From the cell containing the given text, extract its center point as (x, y) coordinate. 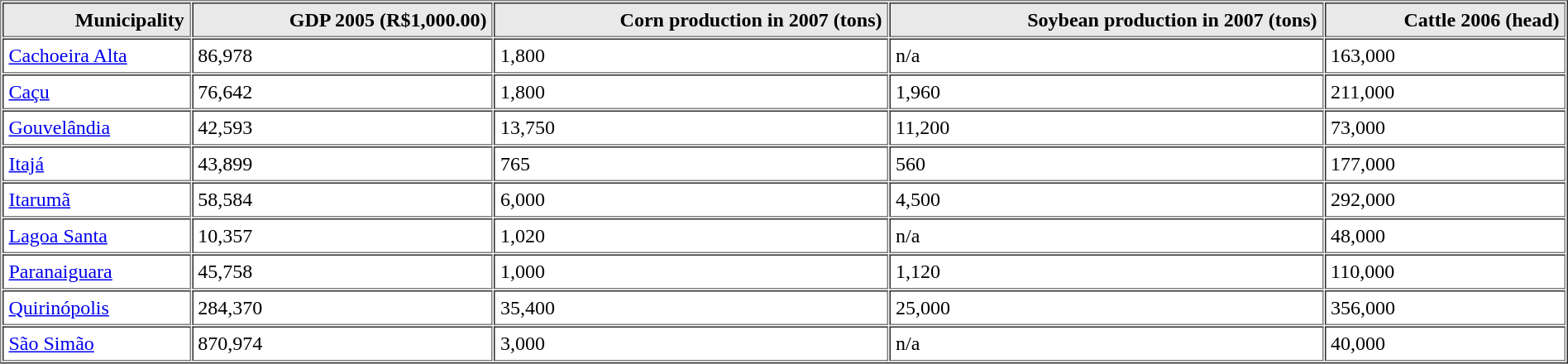
35,400 (691, 308)
Caçu (96, 92)
Lagoa Santa (96, 236)
1,960 (1107, 92)
177,000 (1446, 164)
45,758 (342, 272)
Quirinópolis (96, 308)
43,899 (342, 164)
1,000 (691, 272)
1,120 (1107, 272)
163,000 (1446, 55)
Soybean production in 2007 (tons) (1107, 20)
13,750 (691, 128)
Itarumã (96, 199)
76,642 (342, 92)
Cachoeira Alta (96, 55)
40,000 (1446, 343)
6,000 (691, 199)
Municipality (96, 20)
58,584 (342, 199)
284,370 (342, 308)
4,500 (1107, 199)
10,357 (342, 236)
86,978 (342, 55)
48,000 (1446, 236)
Gouvelândia (96, 128)
292,000 (1446, 199)
110,000 (1446, 272)
São Simão (96, 343)
11,200 (1107, 128)
Cattle 2006 (head) (1446, 20)
42,593 (342, 128)
25,000 (1107, 308)
GDP 2005 (R$1,000.00) (342, 20)
211,000 (1446, 92)
Corn production in 2007 (tons) (691, 20)
765 (691, 164)
Paranaiguara (96, 272)
1,020 (691, 236)
73,000 (1446, 128)
560 (1107, 164)
356,000 (1446, 308)
870,974 (342, 343)
Itajá (96, 164)
3,000 (691, 343)
